Find where the given text appears and provide that cell's center as (X, Y) coordinate. 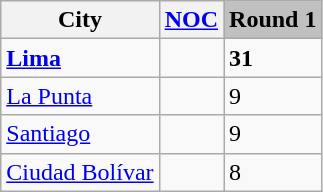
NOC (191, 20)
8 (273, 172)
Round 1 (273, 20)
Lima (80, 58)
Ciudad Bolívar (80, 172)
La Punta (80, 96)
31 (273, 58)
City (80, 20)
Santiago (80, 134)
